Return (x, y) of the center of cell containing provided text 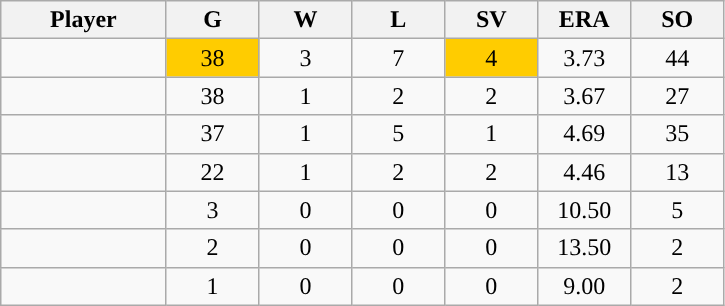
3.67 (584, 96)
4.46 (584, 172)
7 (398, 58)
SO (678, 20)
9.00 (584, 286)
4.69 (584, 134)
13.50 (584, 248)
W (306, 20)
4 (492, 58)
37 (212, 134)
SV (492, 20)
27 (678, 96)
44 (678, 58)
L (398, 20)
Player (84, 20)
3.73 (584, 58)
13 (678, 172)
ERA (584, 20)
G (212, 20)
22 (212, 172)
10.50 (584, 210)
35 (678, 134)
